Extract the (X, Y) coordinate from the center of the cell holding the provided text.  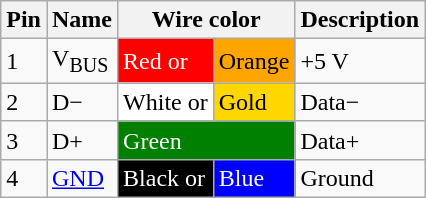
Name (82, 20)
4 (24, 178)
1 (24, 61)
Gold (254, 102)
Ground (360, 178)
VBUS (82, 61)
+5 V (360, 61)
3 (24, 140)
Green (206, 140)
Data+ (360, 140)
White or (166, 102)
D− (82, 102)
Red or (166, 61)
GND (82, 178)
Pin (24, 20)
Description (360, 20)
Orange (254, 61)
Wire color (206, 20)
2 (24, 102)
Black or (166, 178)
D+ (82, 140)
Data− (360, 102)
Blue (254, 178)
